Find where the given text appears and provide that cell's center as [x, y] coordinate. 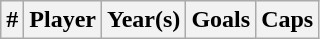
Goals [221, 20]
Caps [288, 20]
# [12, 20]
Player [63, 20]
Year(s) [144, 20]
